Return [X, Y] of the center of cell containing provided text 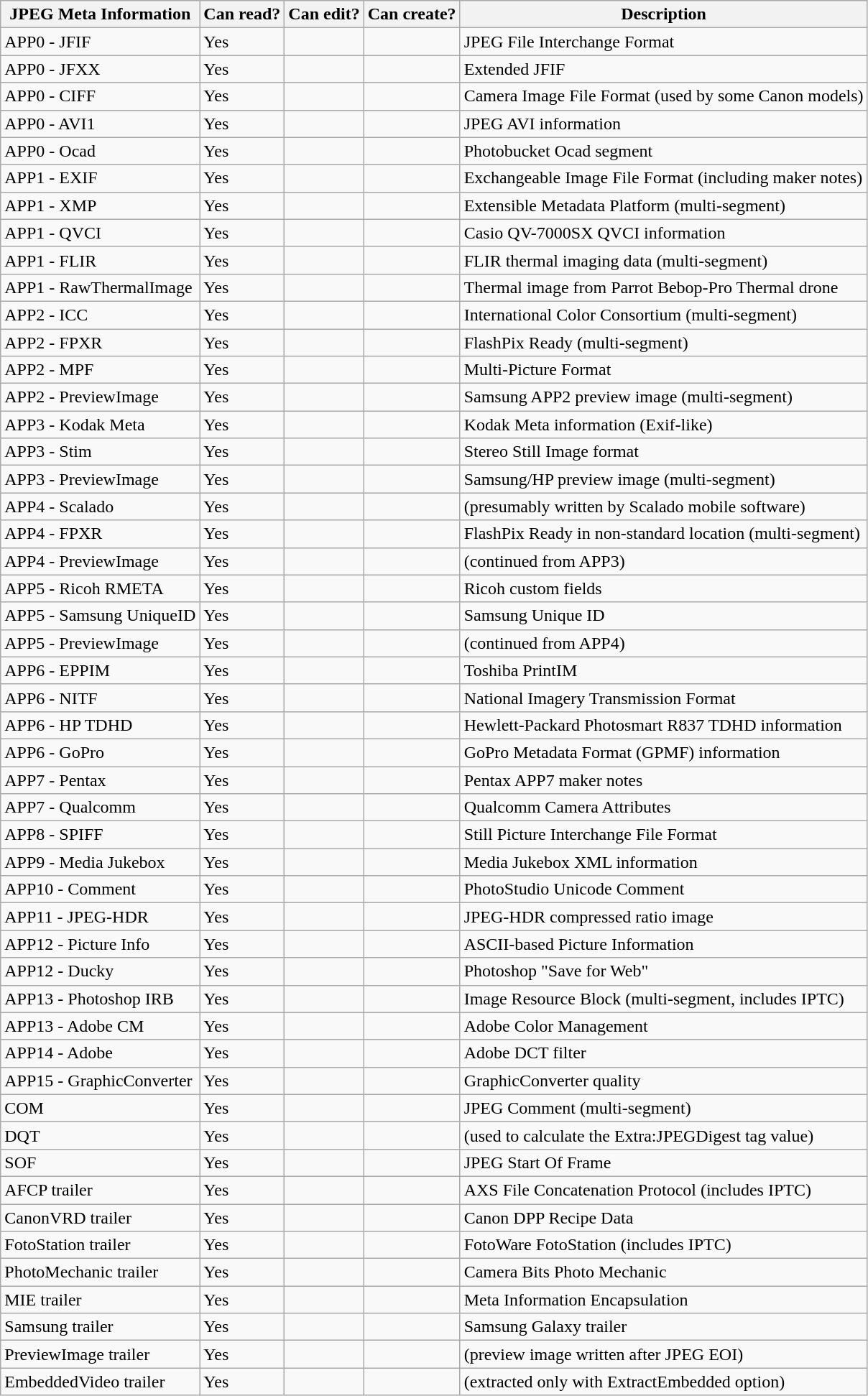
APP2 - MPF [101, 370]
Photobucket Ocad segment [664, 151]
APP6 - GoPro [101, 752]
APP5 - Samsung UniqueID [101, 616]
Extended JFIF [664, 69]
APP1 - RawThermalImage [101, 287]
(continued from APP4) [664, 643]
AXS File Concatenation Protocol (includes IPTC) [664, 1190]
Multi-Picture Format [664, 370]
Still Picture Interchange File Format [664, 835]
APP12 - Ducky [101, 971]
(extracted only with ExtractEmbedded option) [664, 1382]
Qualcomm Camera Attributes [664, 808]
APP15 - GraphicConverter [101, 1081]
PhotoStudio Unicode Comment [664, 889]
APP14 - Adobe [101, 1053]
APP4 - PreviewImage [101, 561]
APP4 - FPXR [101, 534]
APP2 - PreviewImage [101, 397]
GoPro Metadata Format (GPMF) information [664, 752]
PhotoMechanic trailer [101, 1272]
APP6 - NITF [101, 698]
Meta Information Encapsulation [664, 1300]
FotoStation trailer [101, 1245]
Samsung APP2 preview image (multi-segment) [664, 397]
JPEG Start Of Frame [664, 1162]
PreviewImage trailer [101, 1354]
APP5 - PreviewImage [101, 643]
Ricoh custom fields [664, 588]
APP3 - Kodak Meta [101, 425]
COM [101, 1108]
SOF [101, 1162]
JPEG Comment (multi-segment) [664, 1108]
Exchangeable Image File Format (including maker notes) [664, 178]
APP0 - Ocad [101, 151]
ASCII-based Picture Information [664, 944]
APP0 - JFIF [101, 42]
Can edit? [324, 14]
Image Resource Block (multi-segment, includes IPTC) [664, 999]
Casio QV-7000SX QVCI information [664, 233]
(preview image written after JPEG EOI) [664, 1354]
APP0 - JFXX [101, 69]
Kodak Meta information (Exif-like) [664, 425]
APP5 - Ricoh RMETA [101, 588]
JPEG File Interchange Format [664, 42]
Samsung Unique ID [664, 616]
APP7 - Qualcomm [101, 808]
APP10 - Comment [101, 889]
Can read? [242, 14]
APP6 - HP TDHD [101, 725]
Adobe Color Management [664, 1026]
APP6 - EPPIM [101, 670]
APP9 - Media Jukebox [101, 862]
APP2 - ICC [101, 315]
APP4 - Scalado [101, 507]
JPEG-HDR compressed ratio image [664, 917]
Pentax APP7 maker notes [664, 780]
Toshiba PrintIM [664, 670]
MIE trailer [101, 1300]
Thermal image from Parrot Bebop-Pro Thermal drone [664, 287]
APP0 - CIFF [101, 96]
Camera Image File Format (used by some Canon models) [664, 96]
FlashPix Ready in non-standard location (multi-segment) [664, 534]
Hewlett-Packard Photosmart R837 TDHD information [664, 725]
International Color Consortium (multi-segment) [664, 315]
APP13 - Adobe CM [101, 1026]
CanonVRD trailer [101, 1218]
Samsung Galaxy trailer [664, 1327]
Adobe DCT filter [664, 1053]
APP1 - QVCI [101, 233]
AFCP trailer [101, 1190]
APP2 - FPXR [101, 343]
JPEG Meta Information [101, 14]
Samsung trailer [101, 1327]
Extensible Metadata Platform (multi-segment) [664, 205]
(continued from APP3) [664, 561]
(presumably written by Scalado mobile software) [664, 507]
APP8 - SPIFF [101, 835]
National Imagery Transmission Format [664, 698]
APP11 - JPEG-HDR [101, 917]
APP0 - AVI1 [101, 124]
APP12 - Picture Info [101, 944]
APP7 - Pentax [101, 780]
APP3 - Stim [101, 452]
Photoshop "Save for Web" [664, 971]
DQT [101, 1135]
APP1 - FLIR [101, 260]
Canon DPP Recipe Data [664, 1218]
Can create? [412, 14]
APP1 - XMP [101, 205]
Stereo Still Image format [664, 452]
EmbeddedVideo trailer [101, 1382]
FlashPix Ready (multi-segment) [664, 343]
APP13 - Photoshop IRB [101, 999]
APP3 - PreviewImage [101, 479]
FLIR thermal imaging data (multi-segment) [664, 260]
Media Jukebox XML information [664, 862]
APP1 - EXIF [101, 178]
FotoWare FotoStation (includes IPTC) [664, 1245]
Camera Bits Photo Mechanic [664, 1272]
Description [664, 14]
(used to calculate the Extra:JPEGDigest tag value) [664, 1135]
Samsung/HP preview image (multi-segment) [664, 479]
GraphicConverter quality [664, 1081]
JPEG AVI information [664, 124]
